Extract the (x, y) coordinate from the center of the cell holding the provided text.  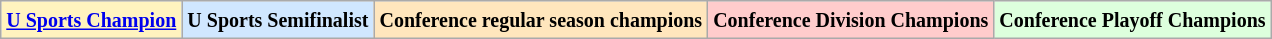
Conference Playoff Champions (1132, 20)
Conference Division Champions (851, 20)
U Sports Semifinalist (278, 20)
U Sports Champion (92, 20)
Conference regular season champions (541, 20)
